Locate the cell with the specified text and output its [X, Y] center coordinate. 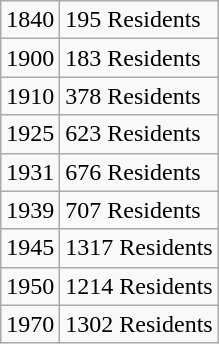
1840 [30, 20]
1214 Residents [139, 286]
1939 [30, 210]
1910 [30, 96]
1931 [30, 172]
1925 [30, 134]
195 Residents [139, 20]
1970 [30, 324]
623 Residents [139, 134]
676 Residents [139, 172]
1302 Residents [139, 324]
378 Residents [139, 96]
1945 [30, 248]
1317 Residents [139, 248]
1950 [30, 286]
1900 [30, 58]
183 Residents [139, 58]
707 Residents [139, 210]
